Pinpoint the cell where the given text exists, returning its (x, y) midpoint coordinate. 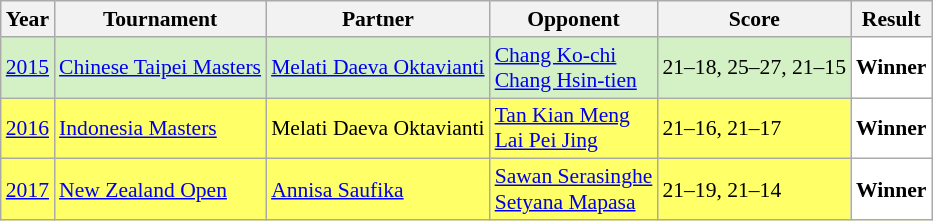
New Zealand Open (160, 190)
2016 (28, 128)
Result (892, 19)
Score (754, 19)
Indonesia Masters (160, 128)
Opponent (574, 19)
21–18, 25–27, 21–15 (754, 68)
Year (28, 19)
21–16, 21–17 (754, 128)
21–19, 21–14 (754, 190)
Tan Kian Meng Lai Pei Jing (574, 128)
2017 (28, 190)
Chinese Taipei Masters (160, 68)
Partner (378, 19)
Sawan Serasinghe Setyana Mapasa (574, 190)
Tournament (160, 19)
2015 (28, 68)
Annisa Saufika (378, 190)
Chang Ko-chi Chang Hsin-tien (574, 68)
